Detect which cell encompasses the target text, then output its (x, y) center coordinate. 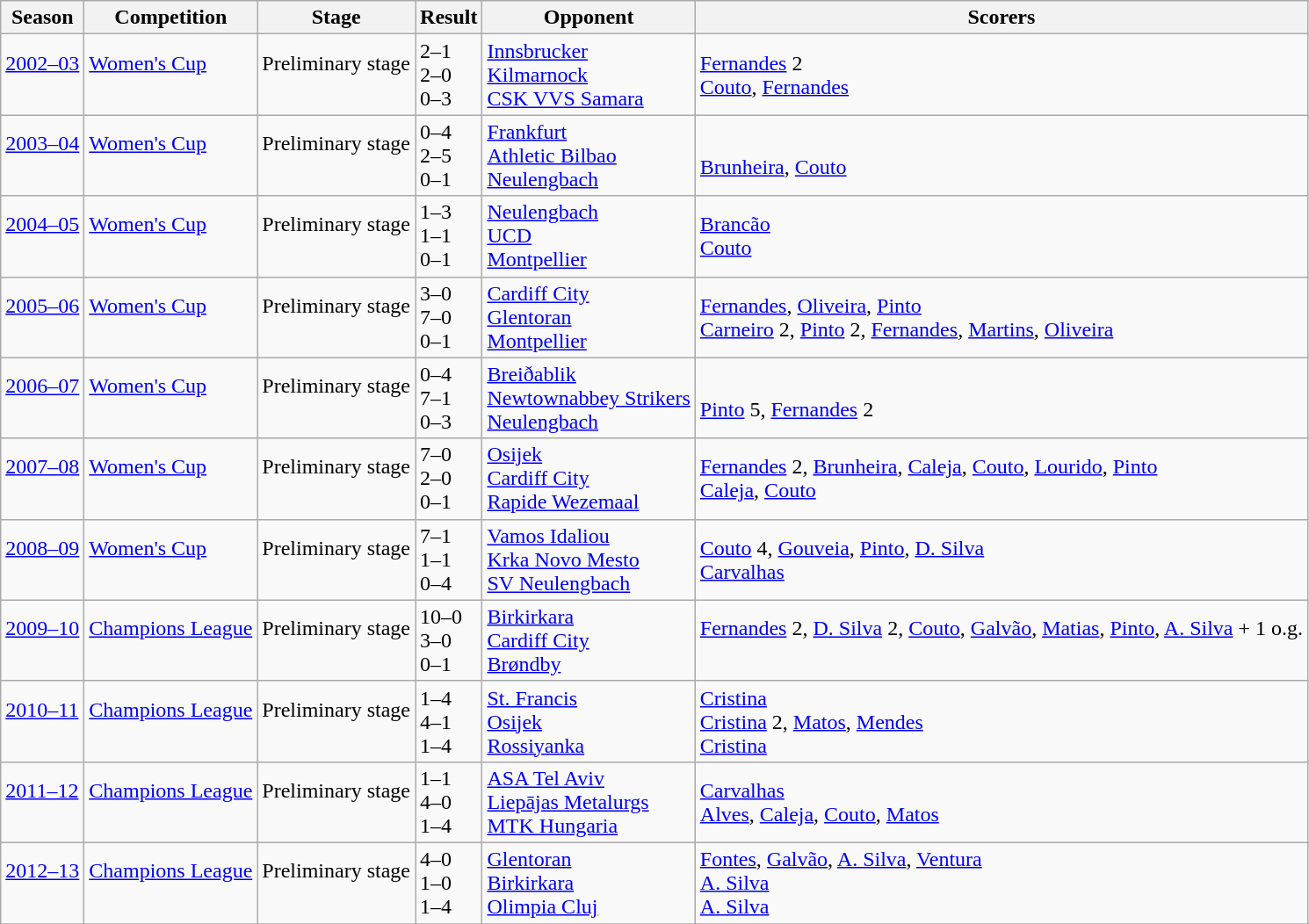
2007–08 (42, 479)
Scorers (1002, 18)
0–47–10–3 (449, 398)
10–03–00–1 (449, 640)
Birkirkara Cardiff City Brøndby (589, 640)
Brunheira, Couto (1002, 155)
1–44–11–4 (449, 721)
ASA Tel Aviv Liepājas Metalurgs MTK Hungaria (589, 802)
Breiðablik Newtownabbey Strikers Neulengbach (589, 398)
Innsbrucker Kilmarnock CSK VVS Samara (589, 75)
4–01–01–4 (449, 883)
Couto 4, Gouveia, Pinto, D. SilvaCarvalhas (1002, 559)
2003–04 (42, 155)
2012–13 (42, 883)
BrancãoCouto (1002, 236)
7–02–00–1 (449, 479)
Frankfurt Athletic Bilbao Neulengbach (589, 155)
1–31–10–1 (449, 236)
St. Francis Osijek Rossiyanka (589, 721)
2009–10 (42, 640)
Result (449, 18)
2010–11 (42, 721)
1–14–01–4 (449, 802)
CarvalhasAlves, Caleja, Couto, Matos (1002, 802)
Glentoran Birkirkara Olimpia Cluj (589, 883)
2008–09 (42, 559)
2006–07 (42, 398)
Fernandes 2Couto, Fernandes (1002, 75)
2–12–00–3 (449, 75)
3–07–00–1 (449, 317)
Season (42, 18)
Fernandes, Oliveira, PintoCarneiro 2, Pinto 2, Fernandes, Martins, Oliveira (1002, 317)
Fontes, Galvão, A. Silva, VenturaA. SilvaA. Silva (1002, 883)
2011–12 (42, 802)
Stage (336, 18)
Pinto 5, Fernandes 2 (1002, 398)
7–11–10–4 (449, 559)
Opponent (589, 18)
0–42–50–1 (449, 155)
Neulengbach UCD Montpellier (589, 236)
Osijek Cardiff City Rapide Wezemaal (589, 479)
Competition (170, 18)
2002–03 (42, 75)
CristinaCristina 2, Matos, MendesCristina (1002, 721)
Vamos Idaliou Krka Novo Mesto SV Neulengbach (589, 559)
Fernandes 2, D. Silva 2, Couto, Galvão, Matias, Pinto, A. Silva + 1 o.g. (1002, 640)
Cardiff City Glentoran Montpellier (589, 317)
2005–06 (42, 317)
Fernandes 2, Brunheira, Caleja, Couto, Lourido, PintoCaleja, Couto (1002, 479)
2004–05 (42, 236)
